Scan for the cell matching the given text and deliver its (X, Y) coordinate at center. 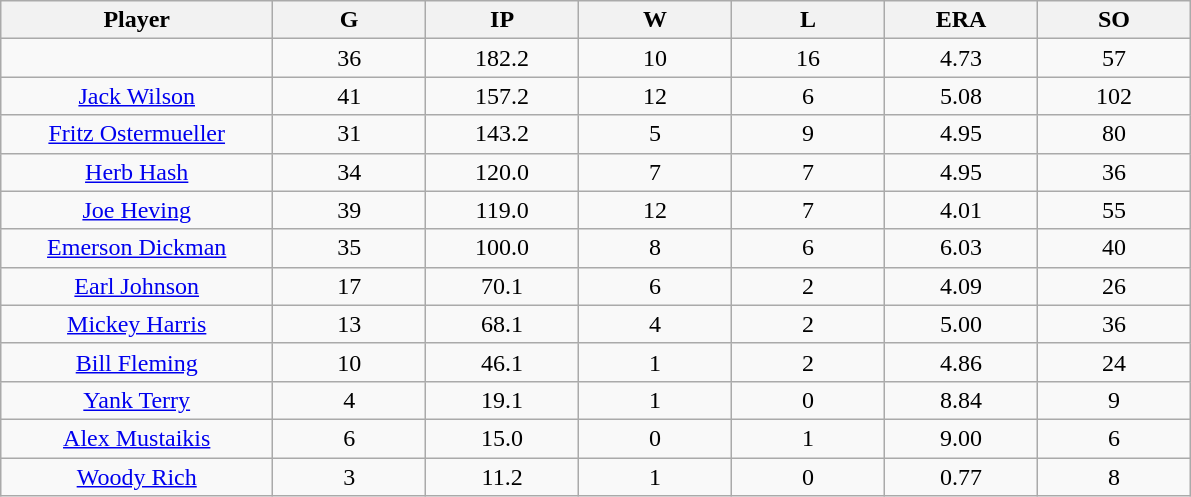
5.00 (960, 324)
17 (350, 286)
5 (656, 134)
24 (1114, 362)
Emerson Dickman (137, 248)
11.2 (502, 477)
182.2 (502, 58)
4.09 (960, 286)
80 (1114, 134)
Herb Hash (137, 172)
Earl Johnson (137, 286)
Bill Fleming (137, 362)
W (656, 20)
Yank Terry (137, 400)
Jack Wilson (137, 96)
100.0 (502, 248)
34 (350, 172)
119.0 (502, 210)
13 (350, 324)
16 (808, 58)
ERA (960, 20)
G (350, 20)
3 (350, 477)
46.1 (502, 362)
6.03 (960, 248)
31 (350, 134)
9.00 (960, 438)
55 (1114, 210)
57 (1114, 58)
70.1 (502, 286)
0.77 (960, 477)
15.0 (502, 438)
Joe Heving (137, 210)
Player (137, 20)
68.1 (502, 324)
4.01 (960, 210)
5.08 (960, 96)
Alex Mustaikis (137, 438)
35 (350, 248)
Woody Rich (137, 477)
SO (1114, 20)
157.2 (502, 96)
39 (350, 210)
120.0 (502, 172)
40 (1114, 248)
41 (350, 96)
Fritz Ostermueller (137, 134)
26 (1114, 286)
4.86 (960, 362)
102 (1114, 96)
L (808, 20)
8.84 (960, 400)
143.2 (502, 134)
Mickey Harris (137, 324)
4.73 (960, 58)
19.1 (502, 400)
IP (502, 20)
